Extract the (X, Y) coordinate from the center of the cell holding the provided text.  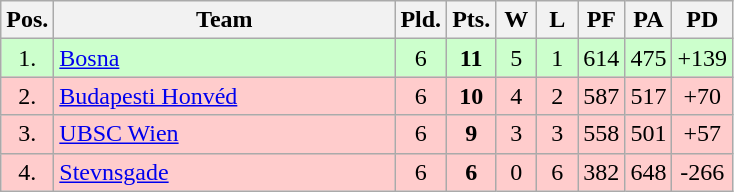
4 (516, 96)
501 (648, 134)
Budapesti Honvéd (224, 96)
587 (602, 96)
3. (28, 134)
PA (648, 20)
5 (516, 58)
L (558, 20)
UBSC Wien (224, 134)
382 (602, 172)
+139 (702, 58)
2. (28, 96)
11 (472, 58)
Pts. (472, 20)
+70 (702, 96)
648 (648, 172)
0 (516, 172)
Team (224, 20)
Pos. (28, 20)
PF (602, 20)
Stevnsgade (224, 172)
558 (602, 134)
1. (28, 58)
10 (472, 96)
4. (28, 172)
9 (472, 134)
475 (648, 58)
2 (558, 96)
Bosna (224, 58)
+57 (702, 134)
-266 (702, 172)
PD (702, 20)
614 (602, 58)
1 (558, 58)
Pld. (421, 20)
517 (648, 96)
W (516, 20)
